Locate the cell with the specified text and output its (X, Y) center coordinate. 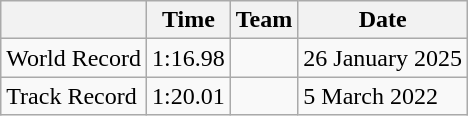
Date (383, 20)
1:20.01 (189, 96)
1:16.98 (189, 58)
26 January 2025 (383, 58)
Team (264, 20)
World Record (74, 58)
5 March 2022 (383, 96)
Time (189, 20)
Track Record (74, 96)
